Determine the (x, y) coordinate at the center of the cell enclosing the given text.  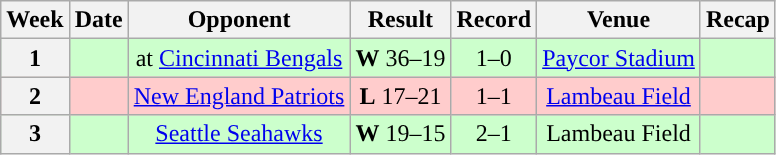
1–0 (494, 58)
Week (35, 20)
Record (494, 20)
1–1 (494, 96)
New England Patriots (239, 96)
2 (35, 96)
2–1 (494, 134)
Seattle Seahawks (239, 134)
Recap (738, 20)
1 (35, 58)
W 19–15 (400, 134)
Result (400, 20)
Paycor Stadium (619, 58)
Opponent (239, 20)
Date (98, 20)
W 36–19 (400, 58)
L 17–21 (400, 96)
3 (35, 134)
Venue (619, 20)
at Cincinnati Bengals (239, 58)
